For the text-containing cell, return its midpoint in [x, y] coordinate format. 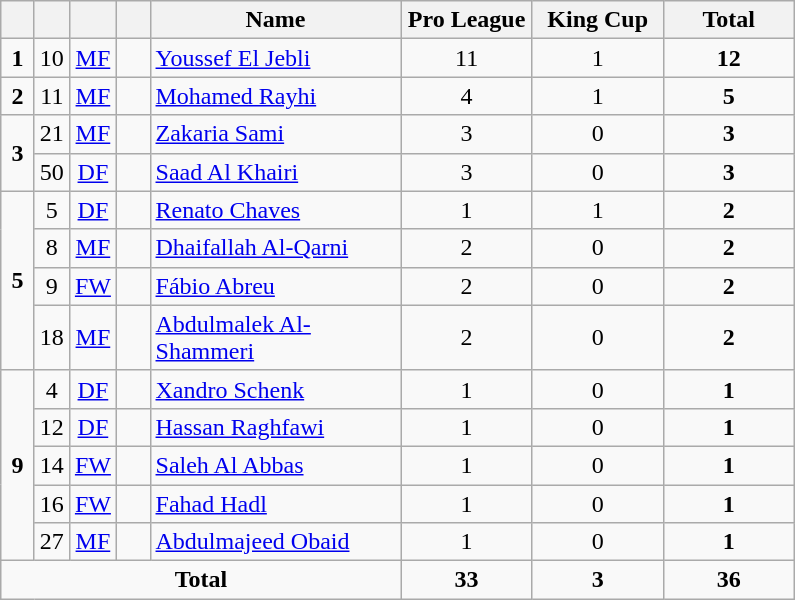
Dhaifallah Al-Qarni [276, 248]
Xandro Schenk [276, 389]
Saleh Al Abbas [276, 465]
Zakaria Sami [276, 134]
Name [276, 20]
Abdulmajeed Obaid [276, 542]
36 [728, 580]
50 [52, 172]
Abdulmalek Al-Shammeri [276, 338]
Mohamed Rayhi [276, 96]
16 [52, 503]
14 [52, 465]
18 [52, 338]
Renato Chaves [276, 210]
33 [466, 580]
27 [52, 542]
Pro League [466, 20]
Hassan Raghfawi [276, 427]
King Cup [598, 20]
Youssef El Jebli [276, 58]
Saad Al Khairi [276, 172]
21 [52, 134]
10 [52, 58]
Fábio Abreu [276, 286]
Fahad Hadl [276, 503]
8 [52, 248]
